Extract the (x, y) coordinate from the center of the cell holding the provided text.  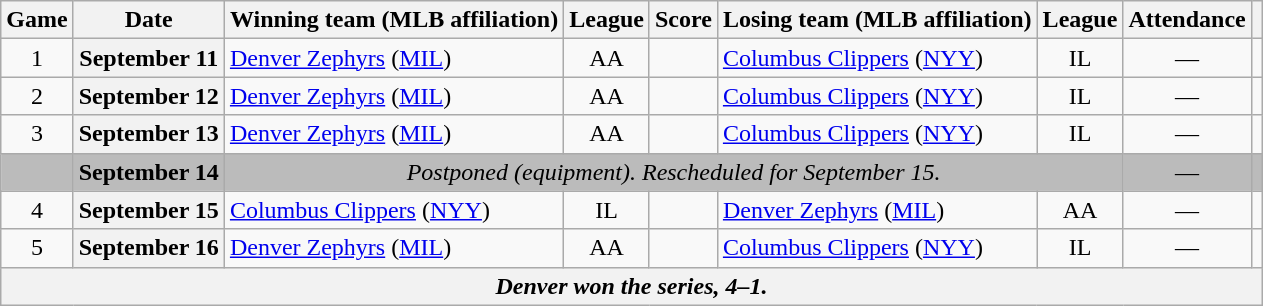
Game (37, 20)
September 11 (148, 58)
Date (148, 20)
3 (37, 134)
September 12 (148, 96)
September 16 (148, 248)
4 (37, 210)
Losing team (MLB affiliation) (877, 20)
Postponed (equipment). Rescheduled for September 15. (673, 172)
Winning team (MLB affiliation) (394, 20)
September 14 (148, 172)
Score (683, 20)
Attendance (1187, 20)
September 13 (148, 134)
1 (37, 58)
September 15 (148, 210)
Denver won the series, 4–1. (632, 286)
5 (37, 248)
2 (37, 96)
